Determine the (X, Y) coordinate at the center of the cell enclosing the given text.  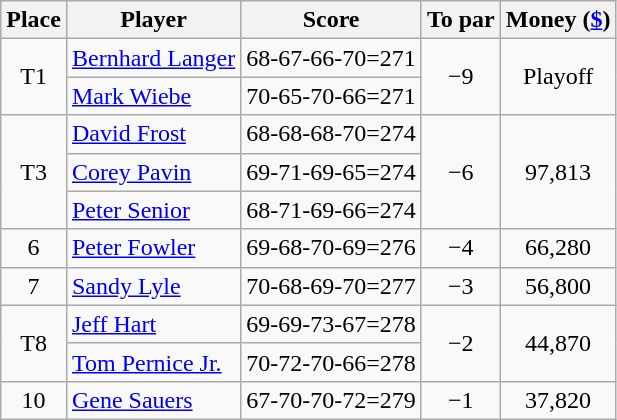
7 (34, 286)
68-71-69-66=274 (332, 210)
Peter Senior (153, 210)
Corey Pavin (153, 172)
67-70-70-72=279 (332, 400)
70-68-69-70=277 (332, 286)
To par (460, 20)
T1 (34, 77)
97,813 (558, 172)
Playoff (558, 77)
−4 (460, 248)
−2 (460, 343)
Gene Sauers (153, 400)
69-71-69-65=274 (332, 172)
70-72-70-66=278 (332, 362)
69-68-70-69=276 (332, 248)
Jeff Hart (153, 324)
66,280 (558, 248)
Sandy Lyle (153, 286)
10 (34, 400)
56,800 (558, 286)
David Frost (153, 134)
−1 (460, 400)
Bernhard Langer (153, 58)
T8 (34, 343)
Tom Pernice Jr. (153, 362)
68-68-68-70=274 (332, 134)
Money ($) (558, 20)
Mark Wiebe (153, 96)
Peter Fowler (153, 248)
70-65-70-66=271 (332, 96)
T3 (34, 172)
68-67-66-70=271 (332, 58)
−6 (460, 172)
−3 (460, 286)
37,820 (558, 400)
44,870 (558, 343)
Place (34, 20)
Score (332, 20)
6 (34, 248)
−9 (460, 77)
Player (153, 20)
69-69-73-67=278 (332, 324)
